Identify which cell holds the provided text, then report its (X, Y) central coordinate. 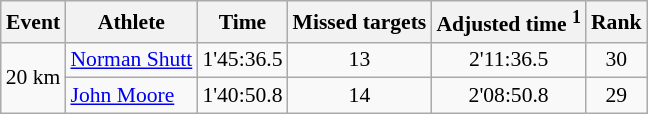
Event (34, 22)
14 (360, 96)
Missed targets (360, 22)
Time (242, 22)
Norman Shutt (131, 60)
Rank (616, 22)
Athlete (131, 22)
29 (616, 96)
20 km (34, 78)
2'11:36.5 (508, 60)
13 (360, 60)
John Moore (131, 96)
1'45:36.5 (242, 60)
2'08:50.8 (508, 96)
30 (616, 60)
Adjusted time 1 (508, 22)
1'40:50.8 (242, 96)
